Return the [x, y] coordinate for the center point of the cell that contains the specified text.  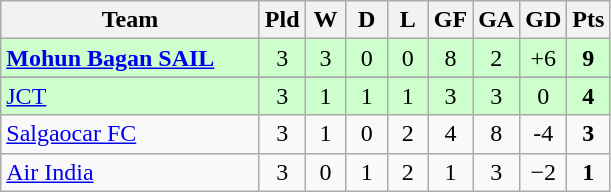
L [408, 20]
9 [588, 58]
Pld [282, 20]
W [326, 20]
GF [450, 20]
Mohun Bagan SAIL [130, 58]
Team [130, 20]
−2 [544, 172]
JCT [130, 96]
+6 [544, 58]
D [366, 20]
Pts [588, 20]
GA [496, 20]
Salgaocar FC [130, 134]
-4 [544, 134]
Air India [130, 172]
GD [544, 20]
